Capture the cell that displays the provided text and extract its [x, y] central coordinate. 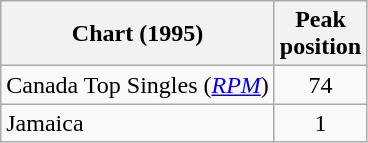
Canada Top Singles (RPM) [138, 85]
Peakposition [320, 34]
1 [320, 123]
Chart (1995) [138, 34]
74 [320, 85]
Jamaica [138, 123]
